Return the [x, y] coordinate for the center point of the cell that contains the specified text.  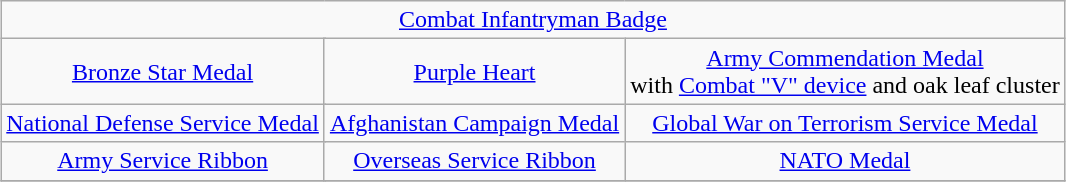
NATO Medal [846, 161]
Afghanistan Campaign Medal [474, 123]
Bronze Star Medal [163, 72]
Combat Infantryman Badge [533, 20]
Army Commendation Medalwith Combat "V" device and oak leaf cluster [846, 72]
Army Service Ribbon [163, 161]
Overseas Service Ribbon [474, 161]
Purple Heart [474, 72]
Global War on Terrorism Service Medal [846, 123]
National Defense Service Medal [163, 123]
